Provide the [X, Y] coordinate of the cell's center where the given text is located.  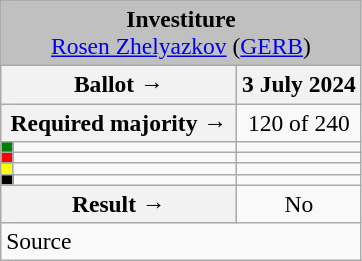
InvestitureRosen Zhelyazkov (GERB) [181, 32]
Source [181, 241]
Ballot → [119, 84]
3 July 2024 [300, 84]
120 of 240 [300, 122]
Result → [119, 204]
Required majority → [119, 122]
No [300, 204]
